Provide the (X, Y) coordinate of the cell's center where the given text is located.  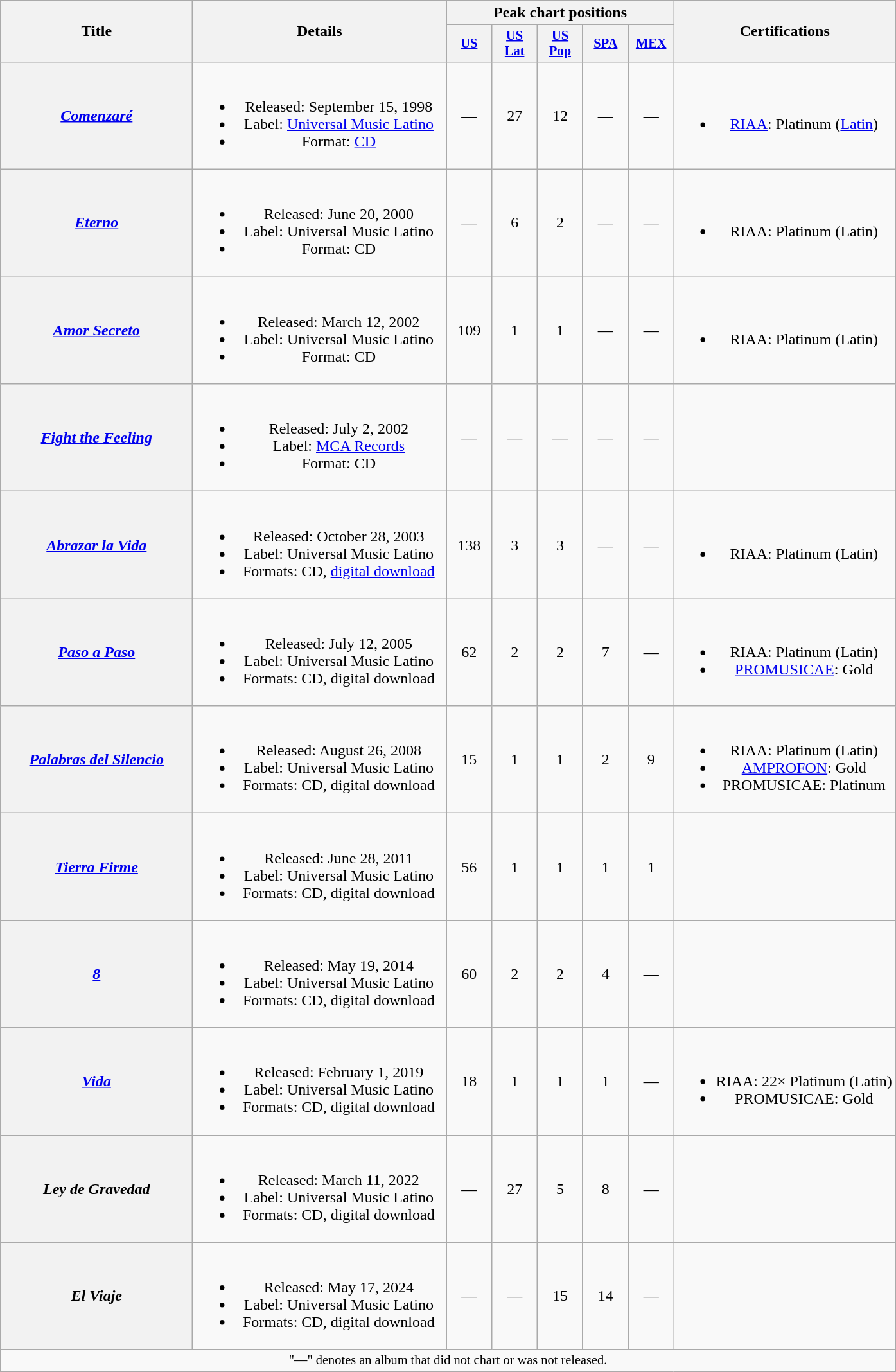
RIAA: Platinum (Latin)AMPROFON: GoldPROMUSICAE: Platinum (785, 759)
Certifications (785, 31)
Peak chart positions (560, 13)
Eterno (96, 224)
62 (469, 653)
Title (96, 31)
109 (469, 330)
60 (469, 974)
6 (515, 224)
RIAA: 22× Platinum (Latin)PROMUSICAE: Gold (785, 1082)
7 (605, 653)
Abrazar la Vida (96, 545)
5 (560, 1188)
Released: June 28, 2011Label: Universal Music LatinoFormats: CD, digital download (320, 867)
SPA (605, 44)
USLat (515, 44)
12 (560, 116)
Vida (96, 1082)
RIAA: Platinum (Latin)PROMUSICAE: Gold (785, 653)
Released: July 2, 2002Label: MCA RecordsFormat: CD (320, 438)
Amor Secreto (96, 330)
Released: May 17, 2024Label: Universal Music LatinoFormats: CD, digital download (320, 1296)
Released: September 15, 1998Label: Universal Music LatinoFormat: CD (320, 116)
Released: March 12, 2002Label: Universal Music LatinoFormat: CD (320, 330)
Palabras del Silencio (96, 759)
Released: March 11, 2022Label: Universal Music LatinoFormats: CD, digital download (320, 1188)
Tierra Firme (96, 867)
138 (469, 545)
Details (320, 31)
Paso a Paso (96, 653)
56 (469, 867)
Ley de Gravedad (96, 1188)
Released: February 1, 2019Label: Universal Music LatinoFormats: CD, digital download (320, 1082)
USPop (560, 44)
Released: October 28, 2003Label: Universal Music LatinoFormats: CD, digital download (320, 545)
Released: July 12, 2005Label: Universal Music LatinoFormats: CD, digital download (320, 653)
Comenzaré (96, 116)
9 (651, 759)
El Viaje (96, 1296)
MEX (651, 44)
18 (469, 1082)
Released: August 26, 2008Label: Universal Music LatinoFormats: CD, digital download (320, 759)
4 (605, 974)
Released: May 19, 2014Label: Universal Music LatinoFormats: CD, digital download (320, 974)
Released: June 20, 2000Label: Universal Music LatinoFormat: CD (320, 224)
Fight the Feeling (96, 438)
US (469, 44)
"—" denotes an album that did not chart or was not released. (448, 1360)
14 (605, 1296)
